Return (x, y) of the center of cell containing provided text 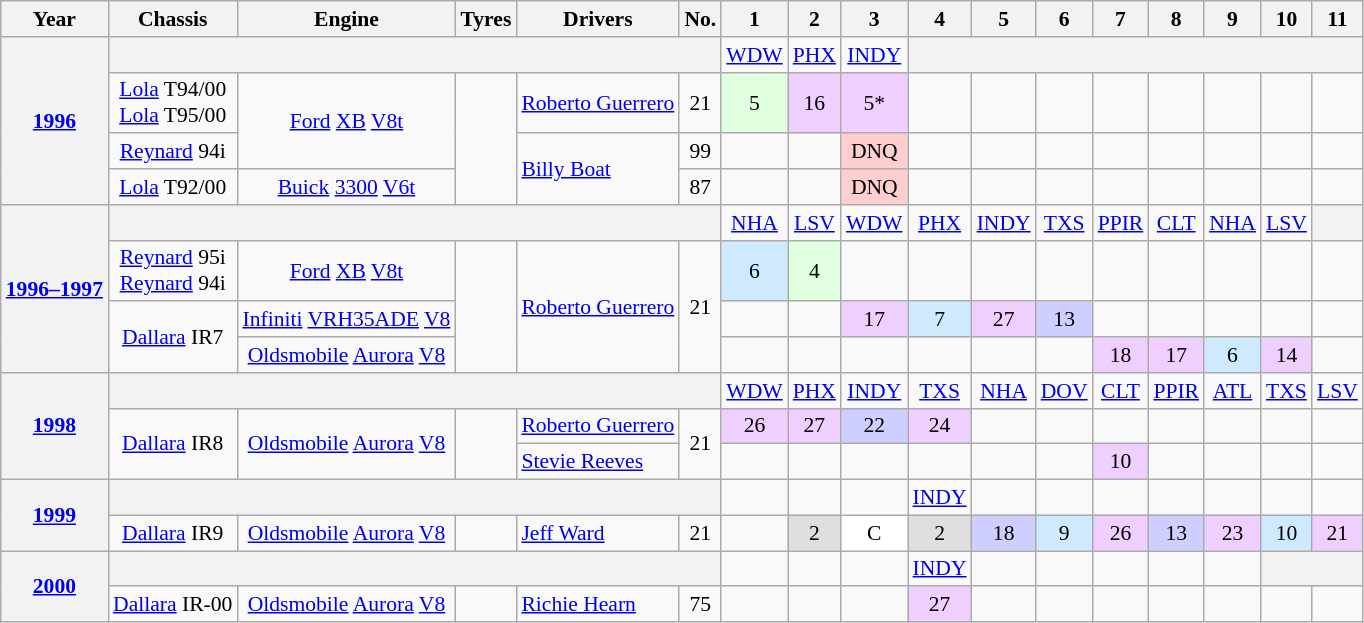
Dallara IR9 (172, 533)
1 (754, 19)
DOV (1064, 391)
Reynard 95iReynard 94i (172, 270)
1998 (54, 426)
87 (700, 187)
C (874, 533)
22 (874, 426)
75 (700, 605)
Tyres (486, 19)
1996–1997 (54, 289)
Drivers (598, 19)
5* (874, 102)
ATL (1232, 391)
Infiniti VRH35ADE V8 (346, 320)
Dallara IR7 (172, 338)
1999 (54, 516)
Richie Hearn (598, 605)
16 (814, 102)
Buick 3300 V6t (346, 187)
Dallara IR8 (172, 444)
Reynard 94i (172, 152)
24 (940, 426)
11 (1338, 19)
Year (54, 19)
Chassis (172, 19)
Stevie Reeves (598, 462)
23 (1232, 533)
1996 (54, 121)
Lola T92/00 (172, 187)
8 (1176, 19)
Jeff Ward (598, 533)
99 (700, 152)
Dallara IR-00 (172, 605)
No. (700, 19)
3 (874, 19)
2000 (54, 586)
Billy Boat (598, 170)
Engine (346, 19)
Lola T94/00Lola T95/00 (172, 102)
14 (1286, 355)
